For the text-containing cell, return its midpoint in (X, Y) coordinate format. 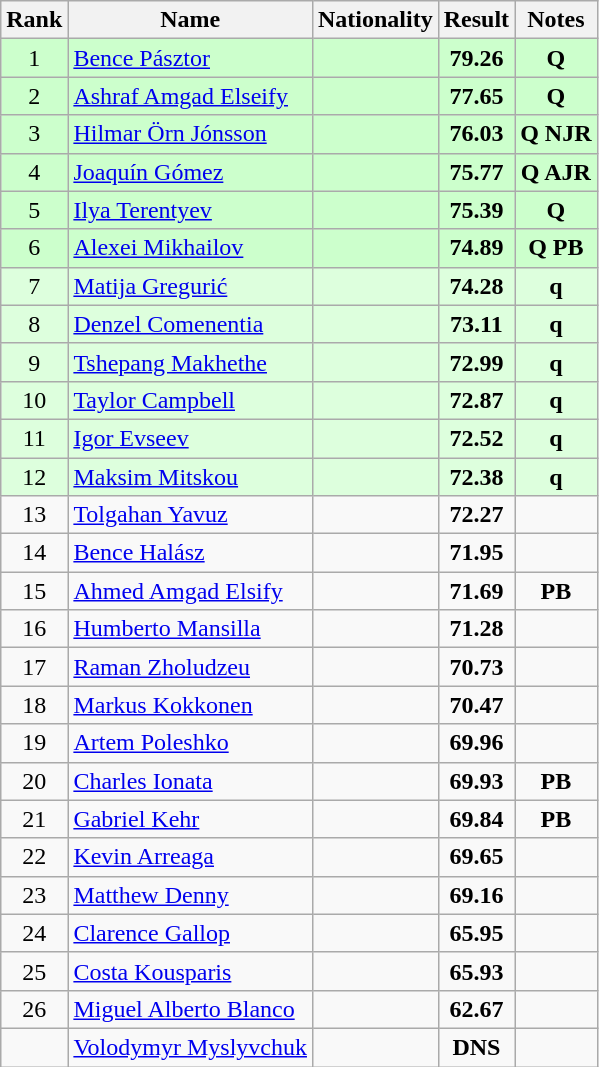
71.28 (476, 629)
Ahmed Amgad Elsify (190, 591)
25 (34, 971)
76.03 (476, 134)
72.27 (476, 515)
Joaquín Gómez (190, 172)
77.65 (476, 96)
Markus Kokkonen (190, 705)
Charles Ionata (190, 781)
Kevin Arreaga (190, 857)
Clarence Gallop (190, 933)
20 (34, 781)
2 (34, 96)
79.26 (476, 58)
4 (34, 172)
Name (190, 20)
72.99 (476, 362)
72.87 (476, 400)
72.38 (476, 477)
8 (34, 324)
Hilmar Örn Jónsson (190, 134)
7 (34, 286)
3 (34, 134)
10 (34, 400)
Nationality (375, 20)
70.47 (476, 705)
9 (34, 362)
1 (34, 58)
19 (34, 743)
Ilya Terentyev (190, 210)
26 (34, 1009)
69.84 (476, 819)
65.95 (476, 933)
Q NJR (556, 134)
Q PB (556, 248)
69.96 (476, 743)
Alexei Mikhailov (190, 248)
Denzel Comenentia (190, 324)
74.28 (476, 286)
Result (476, 20)
Maksim Mitskou (190, 477)
23 (34, 895)
Artem Poleshko (190, 743)
71.69 (476, 591)
16 (34, 629)
73.11 (476, 324)
15 (34, 591)
17 (34, 667)
72.52 (476, 438)
69.65 (476, 857)
14 (34, 553)
75.77 (476, 172)
Tshepang Makhethe (190, 362)
21 (34, 819)
DNS (476, 1047)
62.67 (476, 1009)
71.95 (476, 553)
22 (34, 857)
74.89 (476, 248)
Rank (34, 20)
Igor Evseev (190, 438)
65.93 (476, 971)
11 (34, 438)
24 (34, 933)
Bence Halász (190, 553)
Gabriel Kehr (190, 819)
Miguel Alberto Blanco (190, 1009)
Costa Kousparis (190, 971)
Notes (556, 20)
Humberto Mansilla (190, 629)
Tolgahan Yavuz (190, 515)
70.73 (476, 667)
18 (34, 705)
5 (34, 210)
Bence Pásztor (190, 58)
69.93 (476, 781)
12 (34, 477)
Taylor Campbell (190, 400)
Raman Zholudzeu (190, 667)
13 (34, 515)
Matija Gregurić (190, 286)
Q AJR (556, 172)
75.39 (476, 210)
Volodymyr Myslyvchuk (190, 1047)
6 (34, 248)
69.16 (476, 895)
Matthew Denny (190, 895)
Ashraf Amgad Elseify (190, 96)
